Detect which cell encompasses the target text, then output its [X, Y] center coordinate. 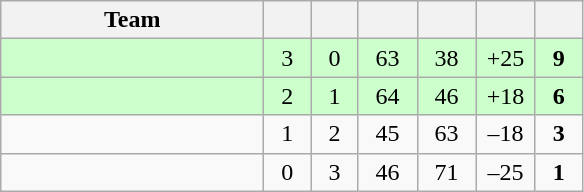
–25 [506, 172]
6 [558, 96]
45 [388, 134]
+18 [506, 96]
9 [558, 58]
Team [132, 20]
+25 [506, 58]
–18 [506, 134]
64 [388, 96]
71 [446, 172]
38 [446, 58]
